Capture the cell that displays the provided text and extract its (x, y) central coordinate. 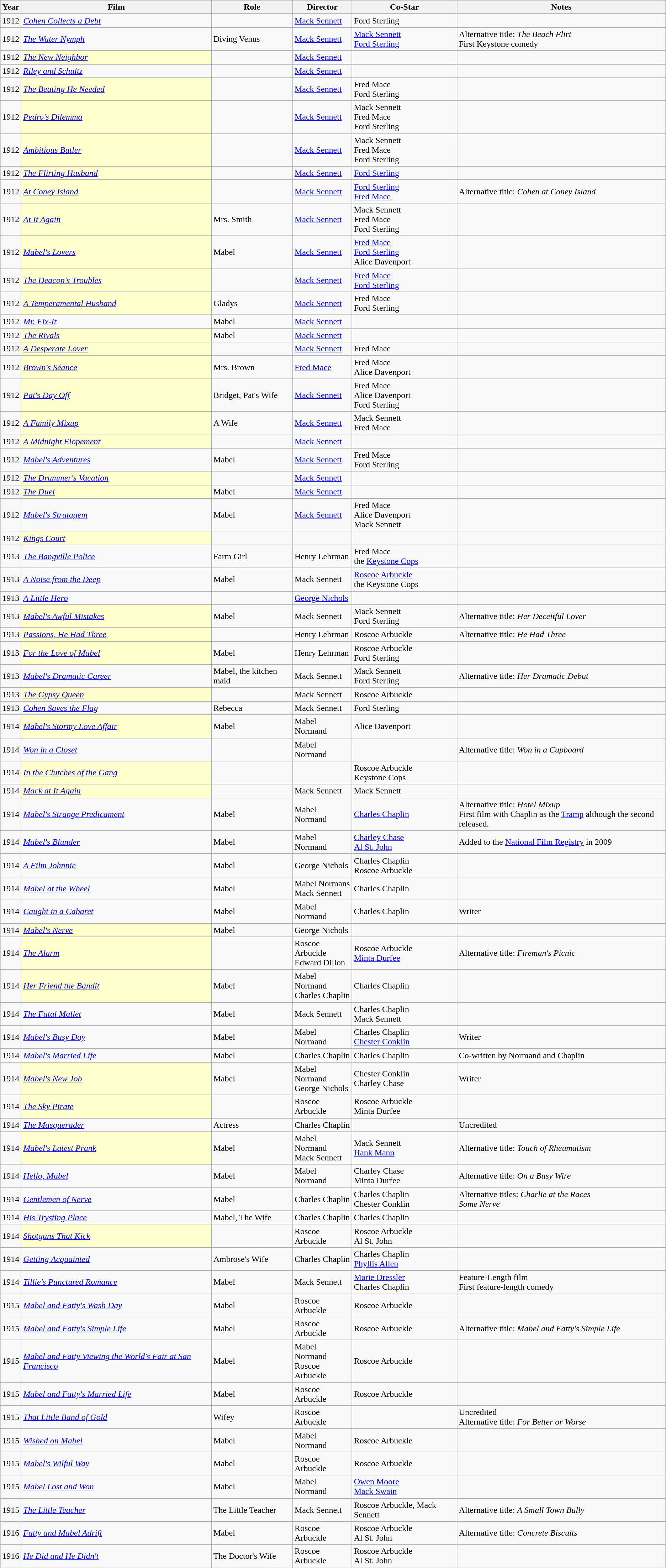
Alternative title: On a Busy Wire (561, 1176)
Tillie's Punctured Romance (116, 1282)
Her Friend the Bandit (116, 986)
Mabel and Fatty's Wash Day (116, 1305)
Mabel and Fatty's Simple Life (116, 1328)
In the Clutches of the Gang (116, 772)
Shotguns That Kick (116, 1236)
Feature-Length filmFirst feature-length comedy (561, 1282)
Alternative title: A Small Town Bully (561, 1510)
Director (322, 7)
Ambrose's Wife (252, 1259)
Brown's Séance (116, 367)
Mabel at the Wheel (116, 888)
Mabel's Dramatic Career (116, 676)
Mabel's Adventures (116, 460)
UncreditedAlternative title: For Better or Worse (561, 1417)
Fred Macethe Keystone Cops (404, 556)
Charley ChaseMinta Durfee (404, 1176)
His Trysting Place (116, 1217)
Mabel's Strange Predicament (116, 814)
Roscoe ArbuckleKeystone Cops (404, 772)
Charley ChaseAl St. John (404, 842)
Mabel, the kitchen maid (252, 676)
Ambitious Butler (116, 150)
The Sky Pirate (116, 1106)
Gladys (252, 303)
Won in a Closet (116, 750)
Added to the National Film Registry in 2009 (561, 842)
Uncredited (561, 1125)
Gentlemen of Nerve (116, 1199)
Actress (252, 1125)
The Fatal Mallet (116, 1014)
Cohen Saves the Flag (116, 708)
Mabel and Fatty's Married Life (116, 1394)
That Little Band of Gold (116, 1417)
A Family Mixup (116, 423)
Mabel and Fatty Viewing the World's Fair at San Francisco (116, 1361)
Mabel's Nerve (116, 930)
Mabel's Blunder (116, 842)
The Masquerader (116, 1125)
Mabel's Stratagem (116, 515)
Alternative titles: Charlie at the RacesSome Nerve (561, 1199)
Mabel Lost and Won (116, 1486)
Mabel's Latest Prank (116, 1148)
At Coney Island (116, 192)
Caught in a Cabaret (116, 911)
Mabel NormandCharles Chaplin (322, 986)
At It Again (116, 219)
He Did and He Didn't (116, 1556)
Mr. Fix-It (116, 322)
A Midnight Elopement (116, 441)
Wished on Mabel (116, 1440)
Mack at It Again (116, 791)
Alternative title: Hotel MixupFirst film with Chaplin as the Tramp although the second released. (561, 814)
Wifey (252, 1417)
Bridget, Pat's Wife (252, 395)
Alternative title: Won in a Cupboard (561, 750)
Mabel's Lovers (116, 252)
Roscoe ArbuckleFord Sterling (404, 653)
The Deacon's Troubles (116, 280)
A Wife (252, 423)
A Temperamental Husband (116, 303)
Fred Mace Alice Davenport Ford Sterling (404, 395)
Alternative title: He Had Three (561, 635)
The New Neighbor (116, 57)
Mabel's Wilful Way (116, 1464)
Alternative title: Fireman's Picnic (561, 953)
Alternative title: The Beach FlirtFirst Keystone comedy (561, 39)
Ford SterlingFred Mace (404, 192)
Alternative title: Concrete Biscuits (561, 1533)
Co-Star (404, 7)
Passions, He Had Three (116, 635)
Mack SennettHank Mann (404, 1148)
Fatty and Mabel Adrift (116, 1533)
The Doctor's Wife (252, 1556)
Mrs. Smith (252, 219)
Hello, Mabel (116, 1176)
Chester ConklinCharley Chase (404, 1079)
Mabel's Married Life (116, 1055)
Mabel NormansMack Sennett (322, 888)
The Gypsy Queen (116, 694)
Mabel NormandGeorge Nichols (322, 1079)
Roscoe Arbucklethe Keystone Cops (404, 580)
The Flirting Husband (116, 173)
The Bangville Police (116, 556)
Mabel NormandMack Sennett (322, 1148)
Mabel, The Wife (252, 1217)
Mabel's New Job (116, 1079)
Role (252, 7)
Charles ChaplinPhyllis Allen (404, 1259)
The Alarm (116, 953)
Mabel's Busy Day (116, 1037)
Owen MooreMack Swain (404, 1486)
Pedro's Dilemma (116, 117)
Diving Venus (252, 39)
The Rivals (116, 335)
A Noise from the Deep (116, 580)
Co-written by Normand and Chaplin (561, 1055)
The Duel (116, 492)
Mrs. Brown (252, 367)
Rebecca (252, 708)
Kings Court (116, 538)
Fred MaceFord Sterling Alice Davenport (404, 252)
Notes (561, 7)
A Desperate Lover (116, 349)
Fred Mace Alice Davenport Mack Sennett (404, 515)
Fred Mace Alice Davenport (404, 367)
For the Love of Mabel (116, 653)
A Little Hero (116, 598)
The Drummer's Vacation (116, 478)
Getting Acquainted (116, 1259)
Film (116, 7)
Charles ChaplinRoscoe Arbuckle (404, 865)
Mabel's Stormy Love Affair (116, 726)
Alternative title: Cohen at Coney Island (561, 192)
Alternative title: Touch of Rheumatism (561, 1148)
Roscoe Arbuckle, Mack Sennett (404, 1510)
Mack Sennett Fred Mace (404, 423)
A Film Johnnie (116, 865)
Alternative title: Her Dramatic Debut (561, 676)
Pat's Day Off (116, 395)
Cohen Collects a Debt (116, 21)
Alternative title: Mabel and Fatty's Simple Life (561, 1328)
Charles ChaplinMack Sennett (404, 1014)
The Beating He Needed (116, 89)
Alternative title: Her Deceitful Lover (561, 617)
Year (11, 7)
Alice Davenport (404, 726)
Mabel's Awful Mistakes (116, 617)
Marie DresslerCharles Chaplin (404, 1282)
Riley and Schultz (116, 71)
The Water Nymph (116, 39)
Roscoe ArbuckleEdward Dillon (322, 953)
Farm Girl (252, 556)
Mabel NormandRoscoe Arbuckle (322, 1361)
